Capture the cell that displays the provided text and extract its (x, y) central coordinate. 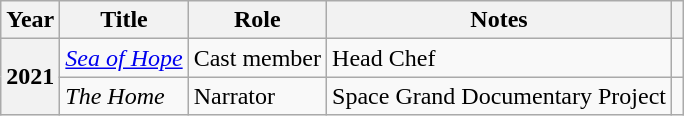
Role (257, 20)
Head Chef (500, 58)
Year (30, 20)
2021 (30, 77)
The Home (124, 96)
Narrator (257, 96)
Cast member (257, 58)
Space Grand Documentary Project (500, 96)
Title (124, 20)
Notes (500, 20)
Sea of Hope (124, 58)
